Extract the (x, y) coordinate from the center of the cell holding the provided text.  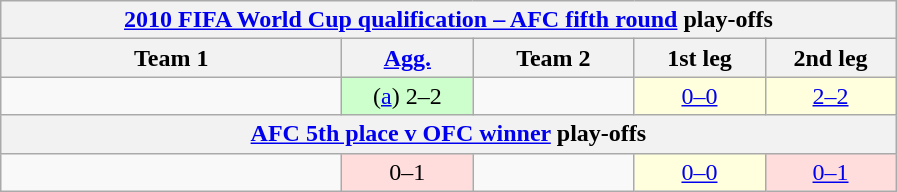
2010 FIFA World Cup qualification – AFC fifth round play-offs (448, 20)
Team 1 (172, 58)
AFC 5th place v OFC winner play-offs (448, 134)
2–2 (830, 96)
2nd leg (830, 58)
Agg. (408, 58)
Team 2 (554, 58)
(a) 2–2 (408, 96)
1st leg (700, 58)
